From the cell containing the given text, extract its center point as [X, Y] coordinate. 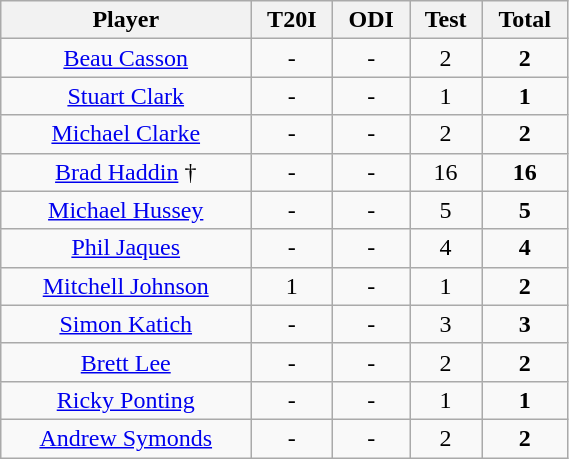
Michael Hussey [126, 210]
Stuart Clark [126, 96]
Simon Katich [126, 324]
Ricky Ponting [126, 400]
Test [446, 20]
Player [126, 20]
Michael Clarke [126, 134]
Brad Haddin † [126, 172]
ODI [372, 20]
Beau Casson [126, 58]
T20I [292, 20]
Mitchell Johnson [126, 286]
Phil Jaques [126, 248]
Brett Lee [126, 362]
Andrew Symonds [126, 438]
Total [525, 20]
